Output the [X, Y] coordinate of the center of the cell containing the given text.  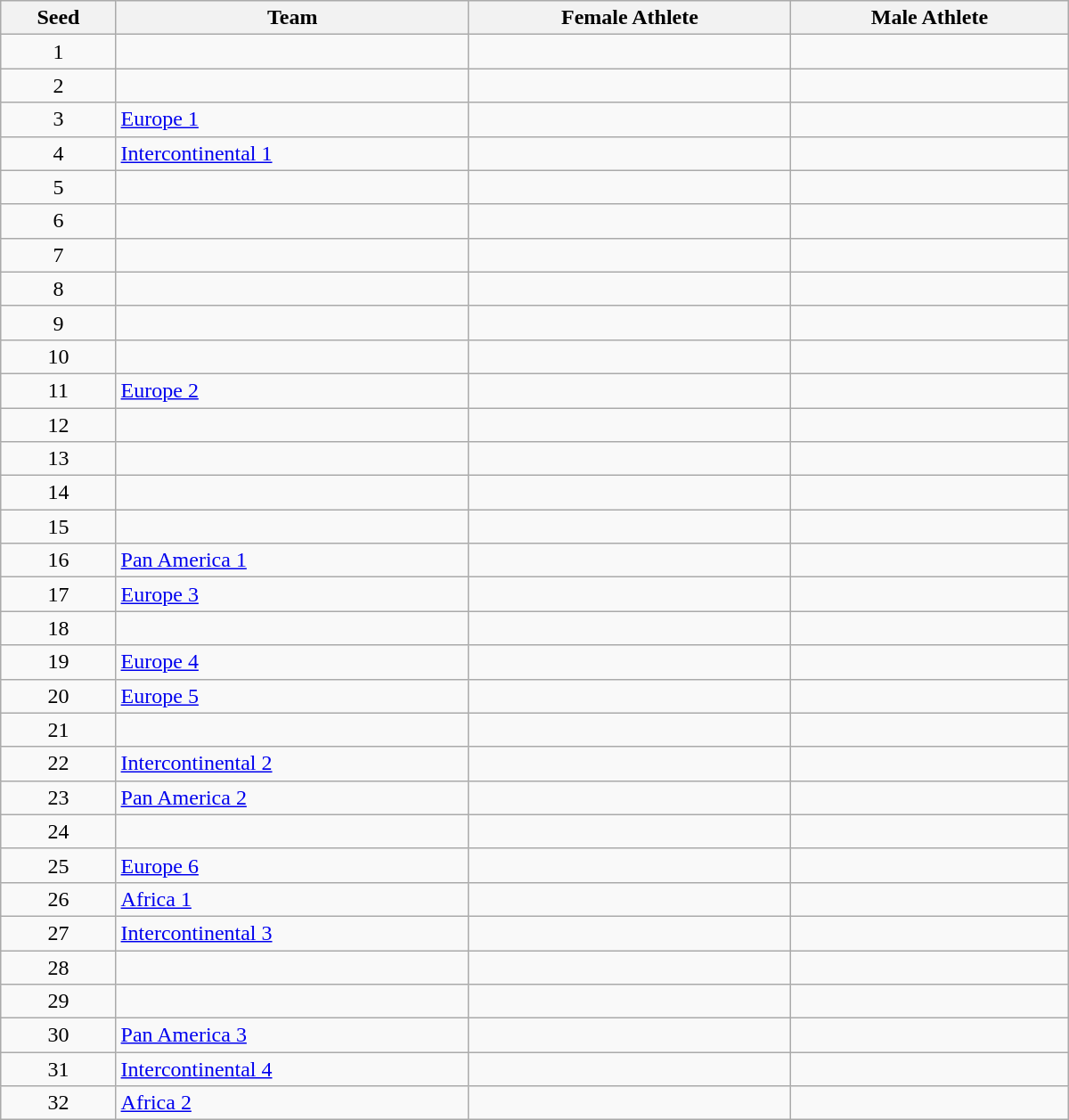
6 [59, 221]
25 [59, 865]
32 [59, 1103]
27 [59, 933]
Europe 4 [292, 662]
Intercontinental 4 [292, 1069]
9 [59, 323]
Africa 1 [292, 899]
5 [59, 187]
3 [59, 119]
29 [59, 1001]
Pan America 3 [292, 1035]
Seed [59, 18]
Europe 2 [292, 390]
13 [59, 459]
16 [59, 560]
30 [59, 1035]
Pan America 2 [292, 797]
Europe 3 [292, 594]
21 [59, 730]
Female Athlete [629, 18]
7 [59, 255]
Intercontinental 2 [292, 764]
10 [59, 356]
26 [59, 899]
8 [59, 289]
1 [59, 52]
20 [59, 696]
12 [59, 425]
28 [59, 967]
Europe 6 [292, 865]
24 [59, 831]
Intercontinental 1 [292, 153]
18 [59, 628]
4 [59, 153]
14 [59, 493]
Team [292, 18]
Africa 2 [292, 1103]
15 [59, 527]
23 [59, 797]
Intercontinental 3 [292, 933]
Europe 1 [292, 119]
Male Athlete [930, 18]
22 [59, 764]
31 [59, 1069]
19 [59, 662]
Pan America 1 [292, 560]
17 [59, 594]
Europe 5 [292, 696]
2 [59, 86]
11 [59, 390]
